Return the (x, y) coordinate for the center point of the cell that contains the specified text.  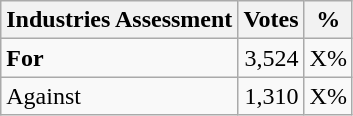
3,524 (271, 58)
For (120, 58)
% (328, 20)
Against (120, 96)
Industries Assessment (120, 20)
Votes (271, 20)
1,310 (271, 96)
